Capture the cell that displays the provided text and extract its (x, y) central coordinate. 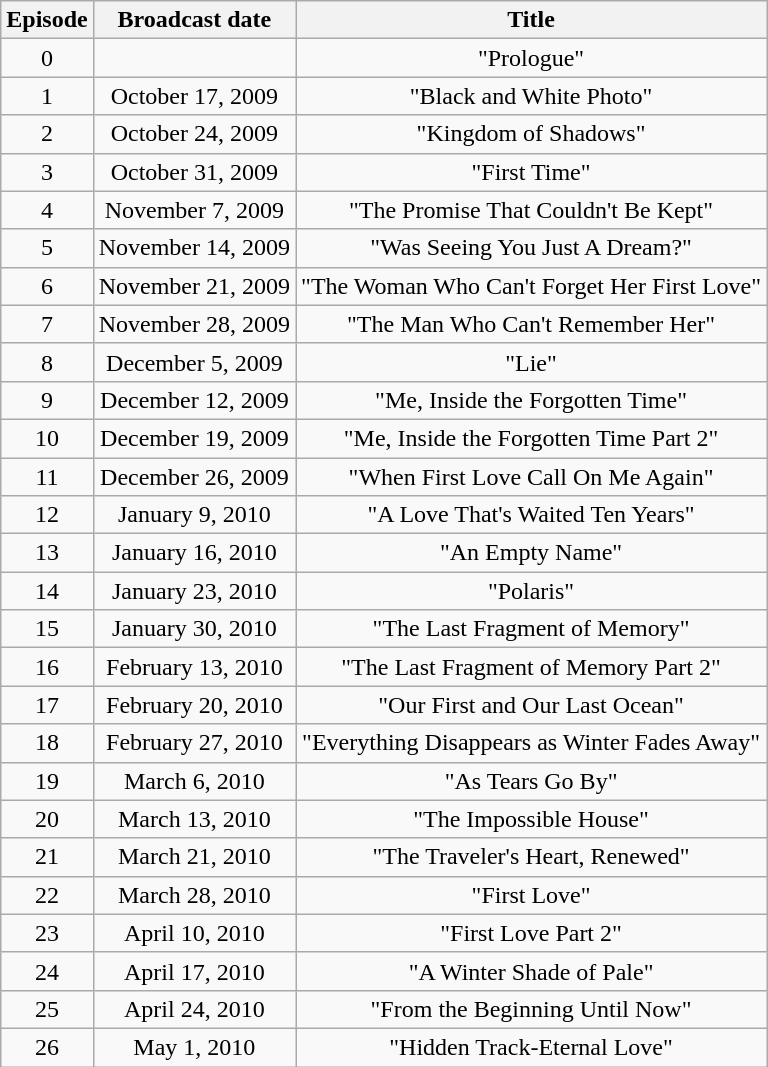
3 (47, 172)
October 24, 2009 (194, 134)
11 (47, 477)
2 (47, 134)
January 16, 2010 (194, 553)
"First Love" (532, 895)
14 (47, 591)
15 (47, 629)
"An Empty Name" (532, 553)
"Me, Inside the Forgotten Time Part 2" (532, 438)
"When First Love Call On Me Again" (532, 477)
January 23, 2010 (194, 591)
22 (47, 895)
6 (47, 286)
October 17, 2009 (194, 96)
March 13, 2010 (194, 819)
May 1, 2010 (194, 1047)
January 30, 2010 (194, 629)
"Black and White Photo" (532, 96)
7 (47, 324)
"The Man Who Can't Remember Her" (532, 324)
"Polaris" (532, 591)
13 (47, 553)
12 (47, 515)
February 13, 2010 (194, 667)
"Hidden Track-Eternal Love" (532, 1047)
February 27, 2010 (194, 743)
"Was Seeing You Just A Dream?" (532, 248)
"From the Beginning Until Now" (532, 1009)
November 21, 2009 (194, 286)
November 28, 2009 (194, 324)
18 (47, 743)
"Lie" (532, 362)
March 28, 2010 (194, 895)
"The Last Fragment of Memory" (532, 629)
17 (47, 705)
"Prologue" (532, 58)
"A Love That's Waited Ten Years" (532, 515)
10 (47, 438)
"As Tears Go By" (532, 781)
"Me, Inside the Forgotten Time" (532, 400)
December 26, 2009 (194, 477)
"The Woman Who Can't Forget Her First Love" (532, 286)
"First Love Part 2" (532, 933)
Broadcast date (194, 20)
Episode (47, 20)
March 21, 2010 (194, 857)
5 (47, 248)
"The Impossible House" (532, 819)
0 (47, 58)
March 6, 2010 (194, 781)
"The Traveler's Heart, Renewed" (532, 857)
February 20, 2010 (194, 705)
April 10, 2010 (194, 933)
"A Winter Shade of Pale" (532, 971)
December 12, 2009 (194, 400)
20 (47, 819)
26 (47, 1047)
"First Time" (532, 172)
24 (47, 971)
21 (47, 857)
December 19, 2009 (194, 438)
April 17, 2010 (194, 971)
"The Last Fragment of Memory Part 2" (532, 667)
Title (532, 20)
December 5, 2009 (194, 362)
"Kingdom of Shadows" (532, 134)
25 (47, 1009)
January 9, 2010 (194, 515)
23 (47, 933)
"The Promise That Couldn't Be Kept" (532, 210)
October 31, 2009 (194, 172)
1 (47, 96)
April 24, 2010 (194, 1009)
16 (47, 667)
4 (47, 210)
"Everything Disappears as Winter Fades Away" (532, 743)
November 7, 2009 (194, 210)
9 (47, 400)
19 (47, 781)
"Our First and Our Last Ocean" (532, 705)
8 (47, 362)
November 14, 2009 (194, 248)
